Determine the (X, Y) coordinate at the center of the cell enclosing the given text.  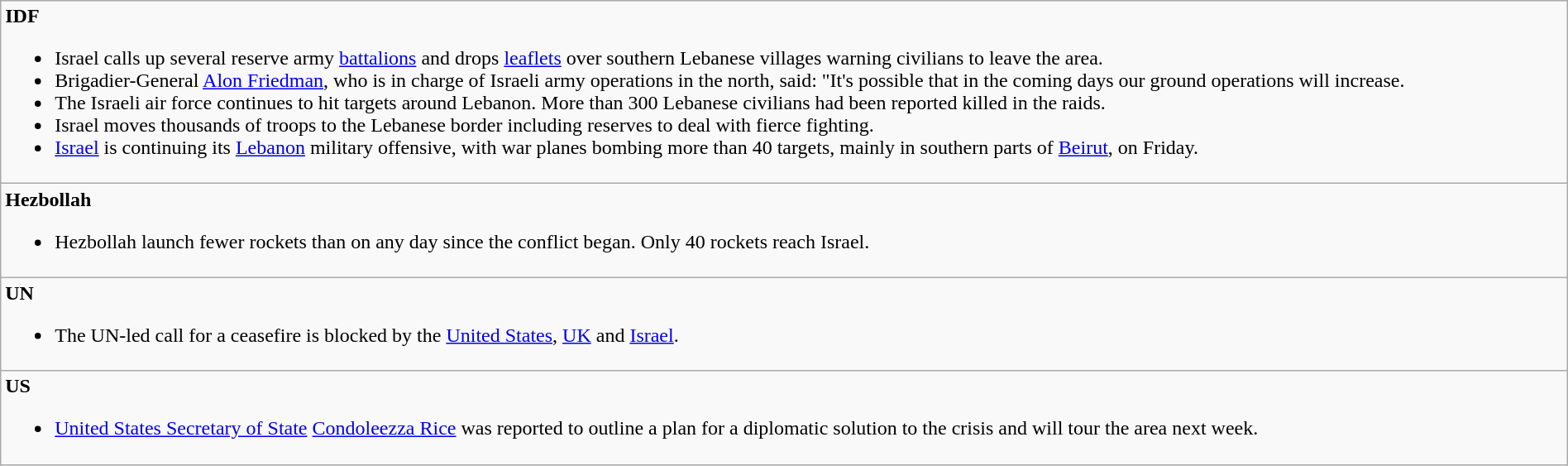
UNThe UN-led call for a ceasefire is blocked by the United States, UK and Israel. (784, 324)
HezbollahHezbollah launch fewer rockets than on any day since the conflict began. Only 40 rockets reach Israel. (784, 230)
